Pinpoint the cell where the given text exists, returning its [x, y] midpoint coordinate. 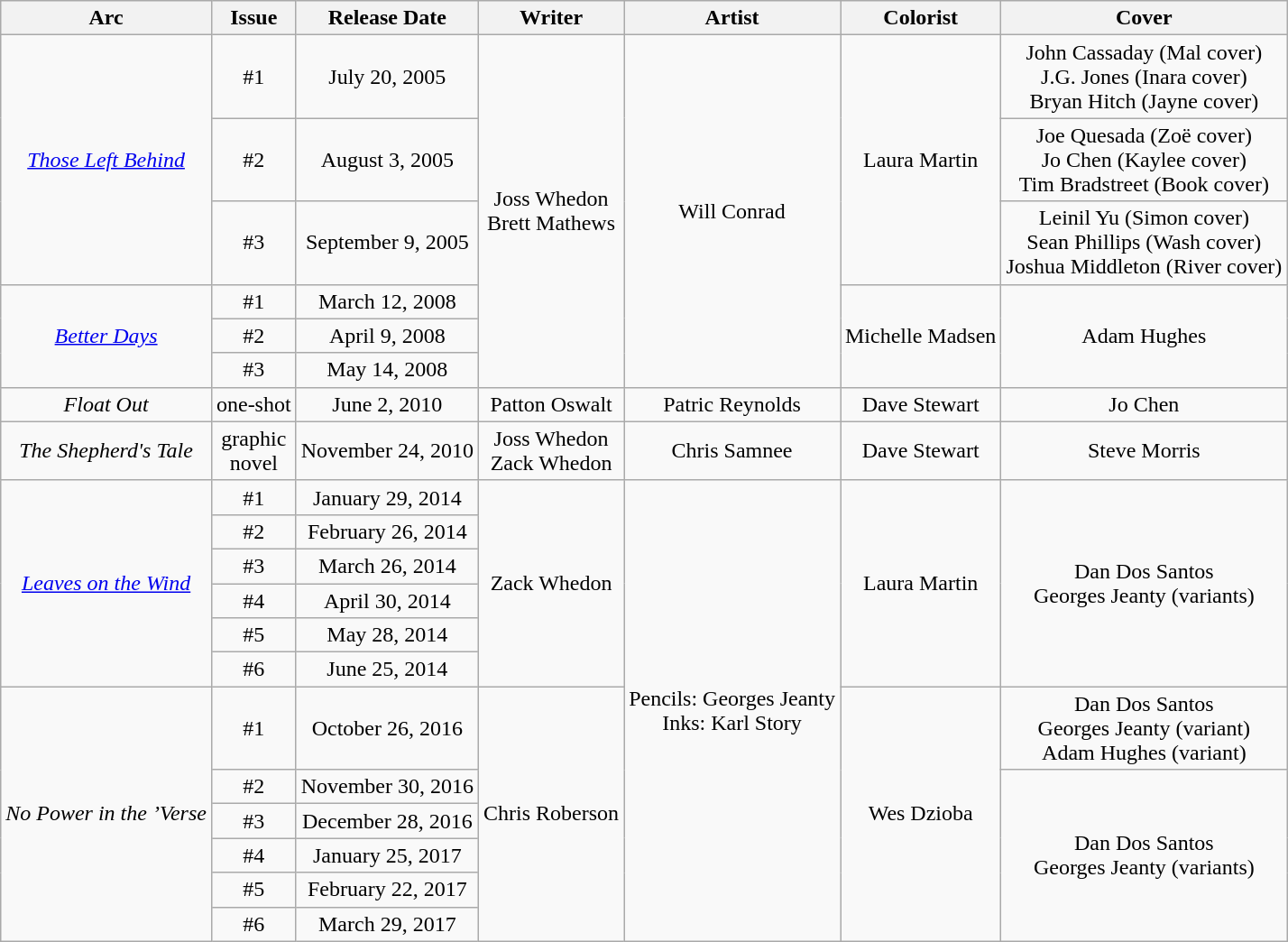
June 25, 2014 [387, 670]
No Power in the ’Verse [106, 814]
December 28, 2016 [387, 821]
Colorist [921, 18]
February 22, 2017 [387, 890]
May 14, 2008 [387, 370]
Pencils: Georges JeantyInks: Karl Story [732, 711]
Wes Dzioba [921, 814]
Joss WhedonZack Whedon [552, 451]
Issue [253, 18]
Float Out [106, 404]
Michelle Madsen [921, 336]
Those Left Behind [106, 160]
Joe Quesada (Zoë cover)Jo Chen (Kaylee cover)Tim Bradstreet (Book cover) [1144, 160]
Leinil Yu (Simon cover)Sean Phillips (Wash cover)Joshua Middleton (River cover) [1144, 243]
November 24, 2010 [387, 451]
January 29, 2014 [387, 497]
October 26, 2016 [387, 728]
August 3, 2005 [387, 160]
February 26, 2014 [387, 531]
June 2, 2010 [387, 404]
July 20, 2005 [387, 77]
March 26, 2014 [387, 566]
The Shepherd's Tale [106, 451]
November 30, 2016 [387, 787]
September 9, 2005 [387, 243]
Patton Oswalt [552, 404]
Arc [106, 18]
Adam Hughes [1144, 336]
Patric Reynolds [732, 404]
Steve Morris [1144, 451]
Release Date [387, 18]
Artist [732, 18]
Will Conrad [732, 211]
Leaves on the Wind [106, 583]
Better Days [106, 336]
April 30, 2014 [387, 600]
April 9, 2008 [387, 336]
Jo Chen [1144, 404]
graphicnovel [253, 451]
March 12, 2008 [387, 301]
Chris Samnee [732, 451]
Chris Roberson [552, 814]
Cover [1144, 18]
March 29, 2017 [387, 924]
May 28, 2014 [387, 635]
January 25, 2017 [387, 855]
Dan Dos SantosGeorges Jeanty (variant)Adam Hughes (variant) [1144, 728]
Writer [552, 18]
John Cassaday (Mal cover)J.G. Jones (Inara cover)Bryan Hitch (Jayne cover) [1144, 77]
one-shot [253, 404]
Joss WhedonBrett Mathews [552, 211]
Zack Whedon [552, 583]
